Output the (X, Y) coordinate of the center of the cell containing the given text.  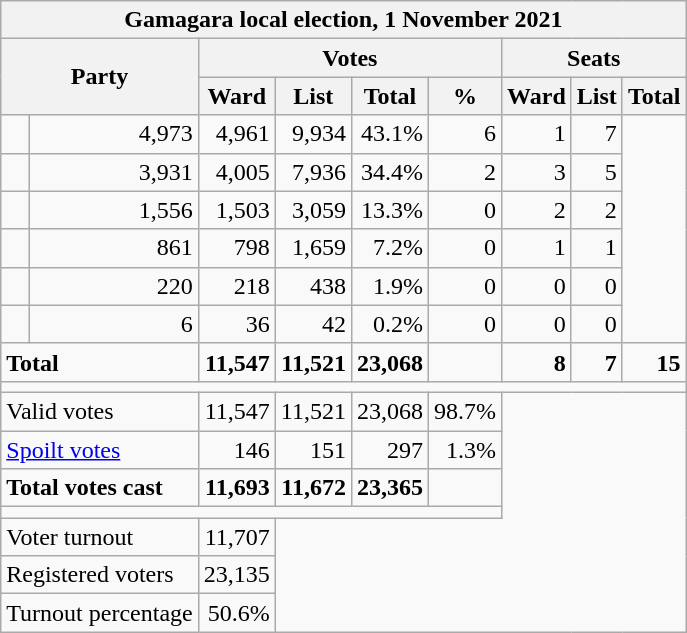
4,005 (236, 172)
7,936 (313, 172)
13.3% (390, 210)
3,059 (313, 210)
Registered voters (100, 575)
Party (100, 77)
34.4% (390, 172)
Turnout percentage (100, 613)
Total votes cast (100, 488)
4,973 (114, 134)
151 (313, 449)
1,503 (236, 210)
1.3% (466, 449)
146 (236, 449)
3 (537, 172)
7.2% (390, 248)
1,659 (313, 248)
1.9% (390, 286)
15 (654, 362)
23,365 (390, 488)
220 (114, 286)
297 (390, 449)
11,693 (236, 488)
798 (236, 248)
% (466, 96)
Gamagara local election, 1 November 2021 (344, 20)
438 (313, 286)
42 (313, 324)
50.6% (236, 613)
3,931 (114, 172)
11,672 (313, 488)
4,961 (236, 134)
5 (596, 172)
Spoilt votes (100, 449)
861 (114, 248)
Votes (350, 58)
Valid votes (100, 411)
23,135 (236, 575)
Seats (594, 58)
11,707 (236, 537)
98.7% (466, 411)
1,556 (114, 210)
43.1% (390, 134)
9,934 (313, 134)
8 (537, 362)
36 (236, 324)
218 (236, 286)
0.2% (390, 324)
Voter turnout (100, 537)
